Return [x, y] of the center of cell containing provided text 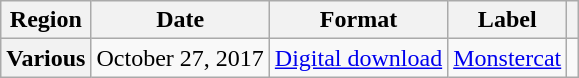
Various [46, 58]
October 27, 2017 [180, 58]
Label [508, 20]
Monstercat [508, 58]
Format [358, 20]
Region [46, 20]
Date [180, 20]
Digital download [358, 58]
